Determine the [X, Y] coordinate at the center of the cell enclosing the given text.  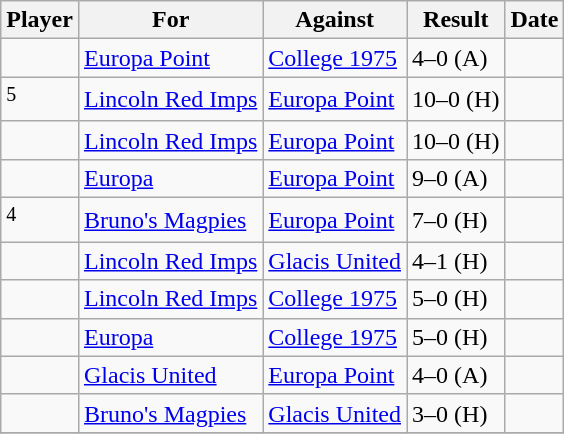
5 [40, 100]
Player [40, 20]
9–0 (A) [456, 178]
Result [456, 20]
7–0 (H) [456, 220]
Against [335, 20]
3–0 (H) [456, 413]
4–1 (H) [456, 261]
4 [40, 220]
Date [534, 20]
For [170, 20]
